Locate the cell with the specified text and output its [X, Y] center coordinate. 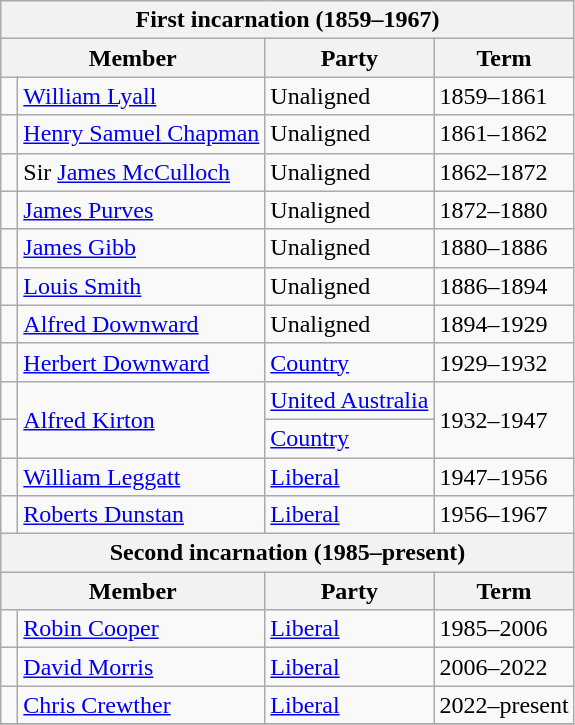
Chris Crewther [142, 705]
Sir James McCulloch [142, 172]
1861–1862 [504, 134]
1862–1872 [504, 172]
Louis Smith [142, 286]
1880–1886 [504, 248]
1985–2006 [504, 629]
James Gibb [142, 248]
2006–2022 [504, 667]
James Purves [142, 210]
Robin Cooper [142, 629]
1929–1932 [504, 362]
1886–1894 [504, 286]
1894–1929 [504, 324]
United Australia [350, 400]
David Morris [142, 667]
First incarnation (1859–1967) [288, 20]
Alfred Kirton [142, 419]
Herbert Downward [142, 362]
1872–1880 [504, 210]
Henry Samuel Chapman [142, 134]
1932–1947 [504, 419]
1947–1956 [504, 477]
William Leggatt [142, 477]
2022–present [504, 705]
William Lyall [142, 96]
Second incarnation (1985–present) [288, 553]
1956–1967 [504, 515]
1859–1861 [504, 96]
Alfred Downward [142, 324]
Roberts Dunstan [142, 515]
